Capture the cell that displays the provided text and extract its (X, Y) central coordinate. 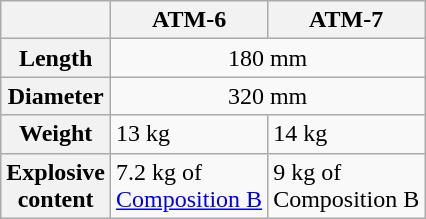
Explosive content (56, 186)
Diameter (56, 96)
9 kg of Composition B (346, 186)
180 mm (268, 58)
Length (56, 58)
14 kg (346, 134)
ATM-6 (190, 20)
320 mm (268, 96)
13 kg (190, 134)
7.2 kg of Composition B (190, 186)
Weight (56, 134)
ATM-7 (346, 20)
